Detect which cell encompasses the target text, then output its [X, Y] center coordinate. 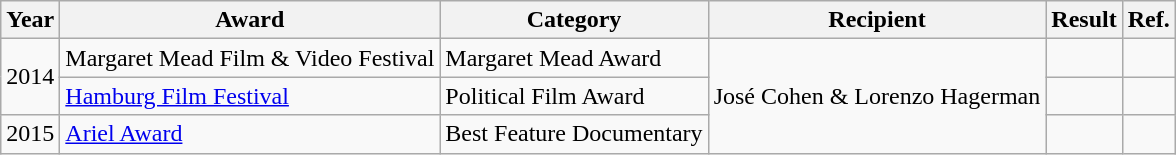
Best Feature Documentary [574, 134]
Ariel Award [250, 134]
Result [1084, 20]
2014 [30, 77]
Political Film Award [574, 96]
Year [30, 20]
Category [574, 20]
2015 [30, 134]
Recipient [877, 20]
Margaret Mead Award [574, 58]
Hamburg Film Festival [250, 96]
Ref. [1148, 20]
José Cohen & Lorenzo Hagerman [877, 96]
Margaret Mead Film & Video Festival [250, 58]
Award [250, 20]
